For the text-containing cell, return its midpoint in (x, y) coordinate format. 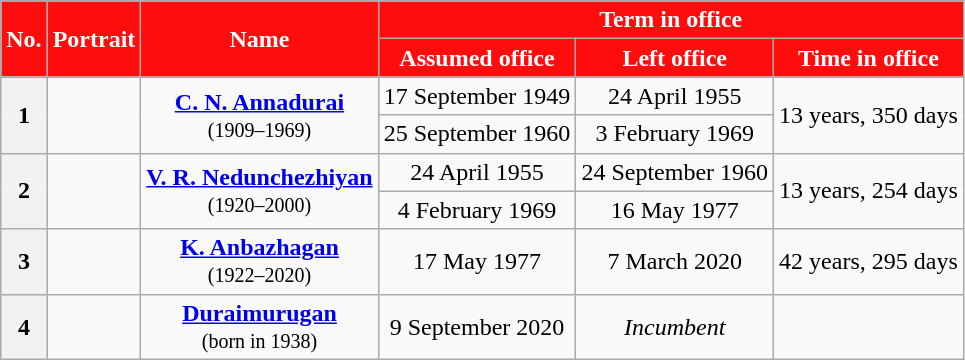
Duraimurugan(born in 1938) (260, 326)
16 May 1977 (675, 210)
4 February 1969 (477, 210)
17 September 1949 (477, 96)
9 September 2020 (477, 326)
42 years, 295 days (869, 262)
24 September 1960 (675, 172)
1 (24, 115)
Time in office (869, 58)
3 February 1969 (675, 134)
13 years, 350 days (869, 115)
K. Anbazhagan(1922–2020) (260, 262)
17 May 1977 (477, 262)
Assumed office (477, 58)
Term in office (670, 20)
No. (24, 39)
13 years, 254 days (869, 191)
3 (24, 262)
25 September 1960 (477, 134)
Name (260, 39)
7 March 2020 (675, 262)
C. N. Annadurai(1909–1969) (260, 115)
V. R. Nedunchezhiyan(1920–2000) (260, 191)
4 (24, 326)
Left office (675, 58)
Portrait (94, 39)
2 (24, 191)
Incumbent (675, 326)
